Scan for the cell matching the given text and deliver its (x, y) coordinate at center. 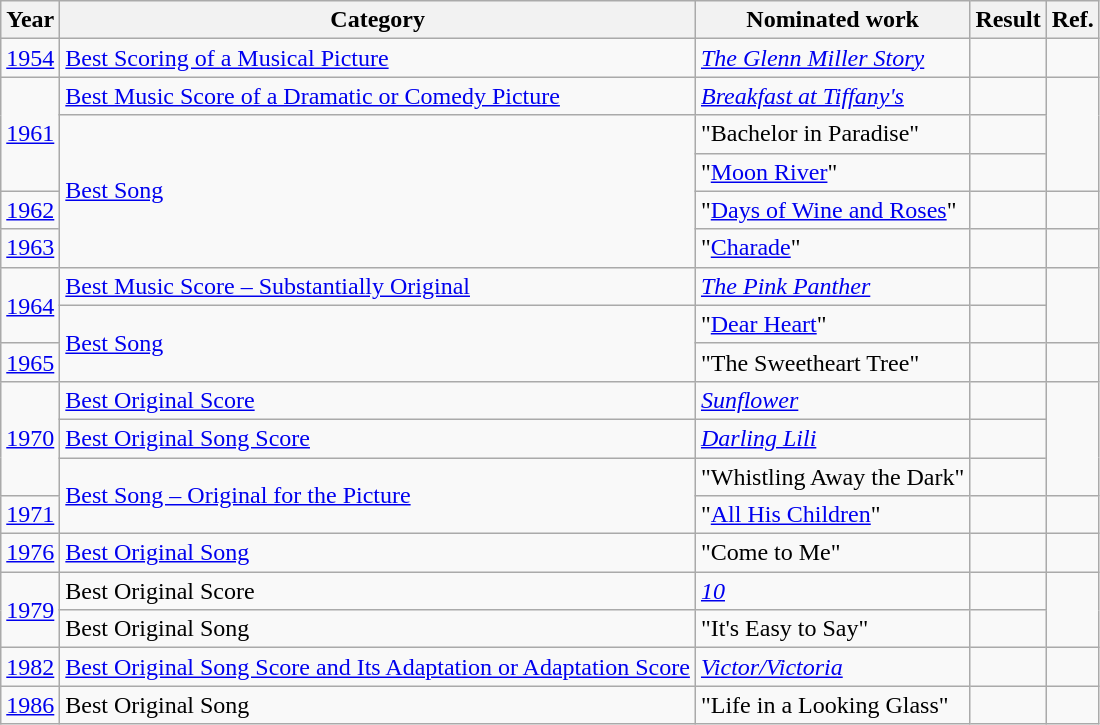
1976 (30, 553)
"The Sweetheart Tree" (832, 362)
Best Music Score – Substantially Original (378, 286)
Year (30, 20)
1970 (30, 438)
Ref. (1072, 20)
1963 (30, 248)
Nominated work (832, 20)
1961 (30, 134)
"Dear Heart" (832, 324)
The Pink Panther (832, 286)
Victor/Victoria (832, 667)
"Moon River" (832, 172)
Best Scoring of a Musical Picture (378, 58)
1954 (30, 58)
"Days of Wine and Roses" (832, 210)
Best Original Song Score and Its Adaptation or Adaptation Score (378, 667)
Best Song – Original for the Picture (378, 496)
"Come to Me" (832, 553)
Result (1008, 20)
Breakfast at Tiffany's (832, 96)
1971 (30, 515)
1962 (30, 210)
Darling Lili (832, 438)
The Glenn Miller Story (832, 58)
"It's Easy to Say" (832, 629)
"Life in a Looking Glass" (832, 705)
"Whistling Away the Dark" (832, 477)
Sunflower (832, 400)
"All His Children" (832, 515)
Best Original Song Score (378, 438)
1979 (30, 610)
1986 (30, 705)
1965 (30, 362)
"Charade" (832, 248)
1964 (30, 305)
10 (832, 591)
"Bachelor in Paradise" (832, 134)
Category (378, 20)
Best Music Score of a Dramatic or Comedy Picture (378, 96)
1982 (30, 667)
